Detect which cell encompasses the target text, then output its (x, y) center coordinate. 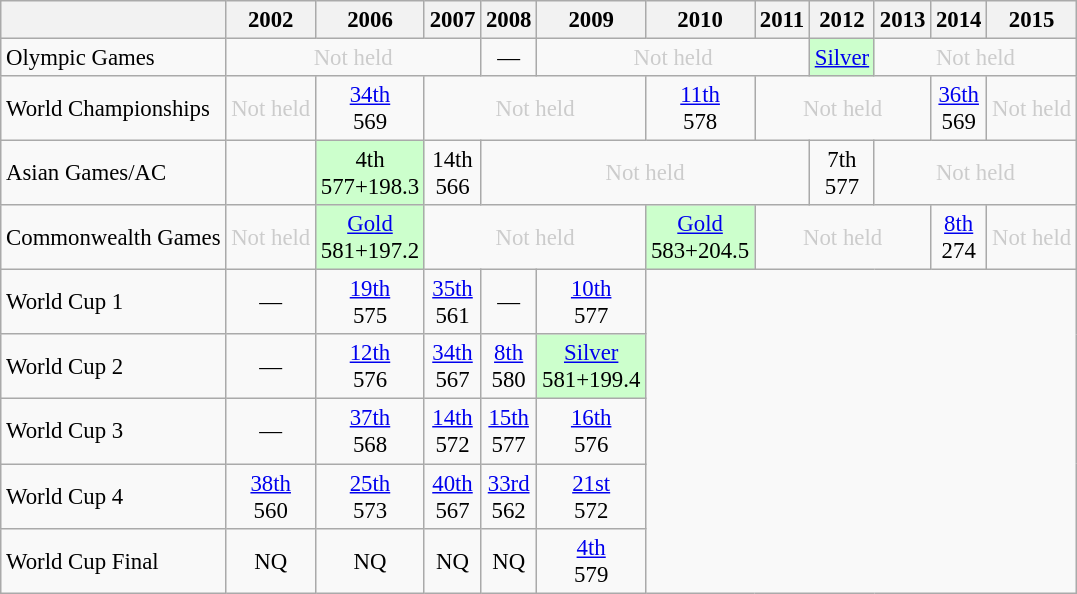
Silver581+199.4 (592, 366)
36th569 (959, 108)
2015 (1032, 20)
Gold583+204.5 (700, 238)
2014 (959, 20)
8th274 (959, 238)
11th578 (700, 108)
4th577+198.3 (370, 174)
33rd562 (509, 496)
2012 (842, 20)
14th572 (452, 432)
38th560 (271, 496)
15th577 (509, 432)
8th580 (509, 366)
12th576 (370, 366)
World Cup 3 (114, 432)
4th579 (592, 560)
14th566 (452, 174)
Silver (842, 58)
25th573 (370, 496)
World Cup 2 (114, 366)
10th577 (592, 302)
34th569 (370, 108)
2010 (700, 20)
16th576 (592, 432)
35th561 (452, 302)
2002 (271, 20)
Gold581+197.2 (370, 238)
2009 (592, 20)
34th567 (452, 366)
World Cup 4 (114, 496)
Olympic Games (114, 58)
19th575 (370, 302)
2013 (902, 20)
Commonwealth Games (114, 238)
2008 (509, 20)
21st572 (592, 496)
World Cup Final (114, 560)
World Championships (114, 108)
40th567 (452, 496)
2006 (370, 20)
Asian Games/AC (114, 174)
2011 (782, 20)
2007 (452, 20)
World Cup 1 (114, 302)
37th568 (370, 432)
7th577 (842, 174)
